Identify which cell holds the provided text, then report its [X, Y] central coordinate. 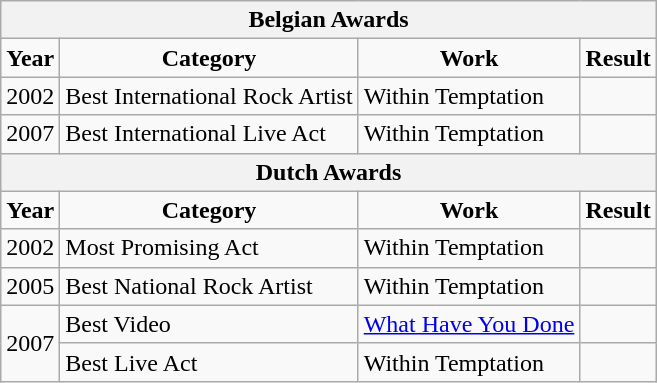
2005 [30, 286]
Best International Rock Artist [209, 96]
Best National Rock Artist [209, 286]
What Have You Done [469, 324]
Best Video [209, 324]
Dutch Awards [329, 172]
Best International Live Act [209, 134]
Most Promising Act [209, 248]
Best Live Act [209, 362]
Belgian Awards [329, 20]
